Capture the cell that displays the provided text and extract its (x, y) central coordinate. 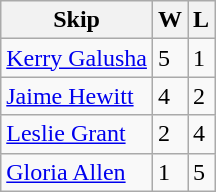
W (170, 20)
Gloria Allen (77, 172)
L (202, 20)
Jaime Hewitt (77, 96)
Kerry Galusha (77, 58)
Skip (77, 20)
Leslie Grant (77, 134)
